Locate the cell with the specified text and output its [X, Y] center coordinate. 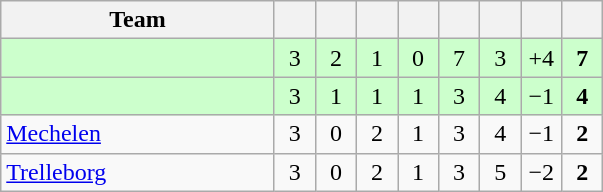
Trelleborg [138, 172]
Team [138, 20]
+4 [542, 58]
−2 [542, 172]
5 [500, 172]
Mechelen [138, 134]
